Return the (x, y) coordinate for the center point of the cell that contains the specified text.  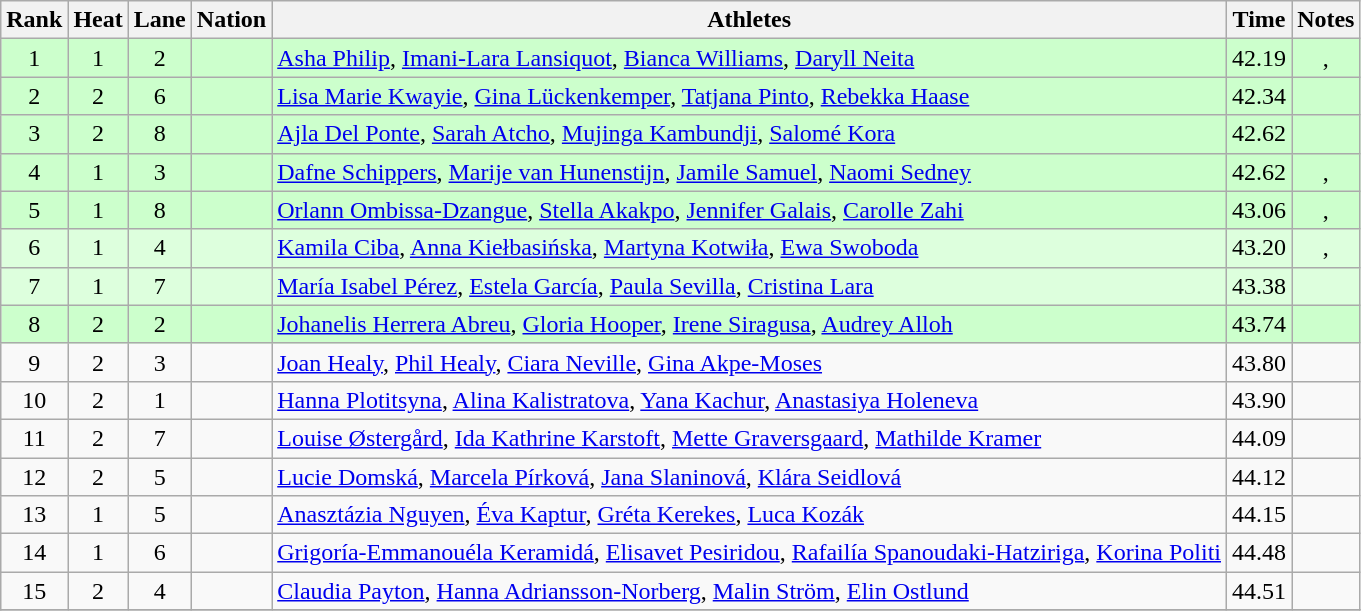
44.15 (1260, 515)
Johanelis Herrera Abreu, Gloria Hooper, Irene Siragusa, Audrey Alloh (750, 324)
Claudia Payton, Hanna Adriansson-Norberg, Malin Ström, Elin Ostlund (750, 591)
Athletes (750, 20)
Lisa Marie Kwayie, Gina Lückenkemper, Tatjana Pinto, Rebekka Haase (750, 96)
44.09 (1260, 438)
Ajla Del Ponte, Sarah Atcho, Mujinga Kambundji, Salomé Kora (750, 134)
Lane (160, 20)
43.06 (1260, 210)
44.12 (1260, 477)
15 (34, 591)
14 (34, 553)
9 (34, 362)
44.51 (1260, 591)
43.20 (1260, 248)
12 (34, 477)
Hanna Plotitsyna, Alina Kalistratova, Yana Kachur, Anastasiya Holeneva (750, 400)
Orlann Ombissa-Dzangue, Stella Akakpo, Jennifer Galais, Carolle Zahi (750, 210)
Nation (231, 20)
43.38 (1260, 286)
Notes (1326, 20)
43.90 (1260, 400)
Heat (98, 20)
Dafne Schippers, Marije van Hunenstijn, Jamile Samuel, Naomi Sedney (750, 172)
Louise Østergård, Ida Kathrine Karstoft, Mette Graversgaard, Mathilde Kramer (750, 438)
10 (34, 400)
Anasztázia Nguyen, Éva Kaptur, Gréta Kerekes, Luca Kozák (750, 515)
43.74 (1260, 324)
Rank (34, 20)
Grigoría-Emmanouéla Keramidá, Elisavet Pesiridou, Rafailía Spanoudaki-Hatziriga, Korina Politi (750, 553)
Time (1260, 20)
42.19 (1260, 58)
13 (34, 515)
María Isabel Pérez, Estela García, Paula Sevilla, Cristina Lara (750, 286)
Joan Healy, Phil Healy, Ciara Neville, Gina Akpe-Moses (750, 362)
Lucie Domská, Marcela Pírková, Jana Slaninová, Klára Seidlová (750, 477)
Asha Philip, Imani-Lara Lansiquot, Bianca Williams, Daryll Neita (750, 58)
43.80 (1260, 362)
11 (34, 438)
44.48 (1260, 553)
42.34 (1260, 96)
Kamila Ciba, Anna Kiełbasińska, Martyna Kotwiła, Ewa Swoboda (750, 248)
